Search for the cell housing the specified text and yield its [x, y] center coordinate. 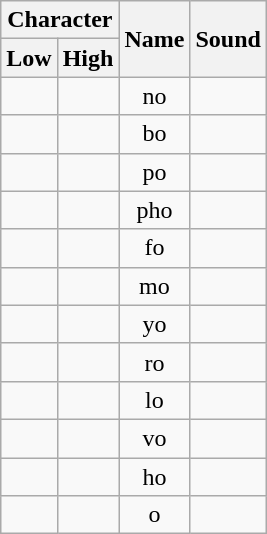
yo [154, 324]
ro [154, 362]
ho [154, 477]
po [154, 172]
bo [154, 134]
Low [29, 58]
lo [154, 400]
no [154, 96]
High [88, 58]
Sound [228, 39]
Character [60, 20]
mo [154, 286]
pho [154, 210]
vo [154, 438]
o [154, 515]
fo [154, 248]
Name [154, 39]
